Extract the (x, y) coordinate from the center of the cell holding the provided text.  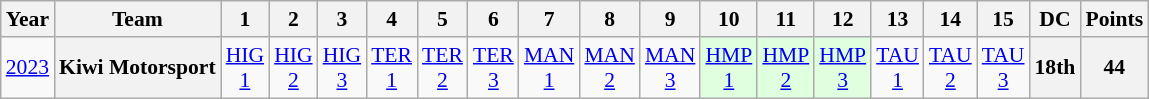
DC (1056, 19)
Team (138, 19)
9 (670, 19)
10 (728, 19)
HIG3 (342, 68)
Kiwi Motorsport (138, 68)
14 (950, 19)
3 (342, 19)
Year (28, 19)
44 (1114, 68)
8 (610, 19)
TAU3 (1004, 68)
18th (1056, 68)
TAU2 (950, 68)
4 (392, 19)
12 (842, 19)
7 (550, 19)
2023 (28, 68)
MAN3 (670, 68)
MAN1 (550, 68)
15 (1004, 19)
HIG2 (293, 68)
HIG1 (245, 68)
1 (245, 19)
TER1 (392, 68)
TAU1 (898, 68)
5 (442, 19)
TER3 (494, 68)
11 (786, 19)
Points (1114, 19)
HMP1 (728, 68)
13 (898, 19)
TER2 (442, 68)
2 (293, 19)
MAN2 (610, 68)
HMP3 (842, 68)
6 (494, 19)
HMP2 (786, 68)
